Output the [x, y] coordinate of the center of the cell containing the given text.  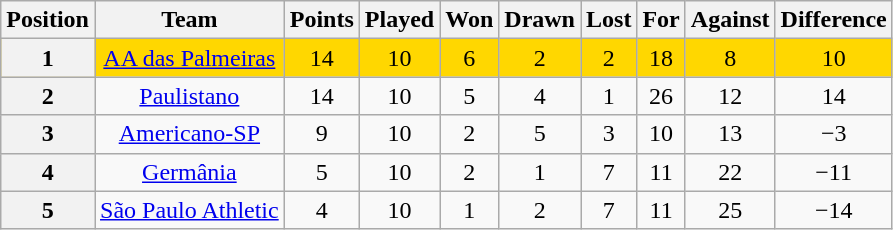
12 [730, 96]
22 [730, 172]
25 [730, 210]
São Paulo Athletic [189, 210]
8 [730, 58]
Drawn [540, 20]
Team [189, 20]
9 [322, 134]
18 [661, 58]
−3 [834, 134]
Paulistano [189, 96]
Played [399, 20]
Against [730, 20]
13 [730, 134]
Won [470, 20]
Difference [834, 20]
−11 [834, 172]
AA das Palmeiras [189, 58]
6 [470, 58]
Germânia [189, 172]
Lost [608, 20]
Americano-SP [189, 134]
−14 [834, 210]
26 [661, 96]
For [661, 20]
Position [48, 20]
Points [322, 20]
